Detect which cell encompasses the target text, then output its (x, y) center coordinate. 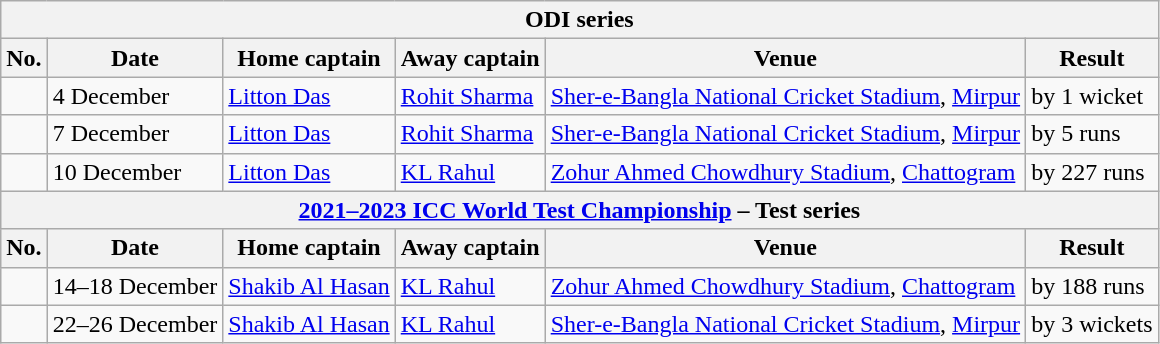
by 1 wicket (1092, 96)
by 3 wickets (1092, 324)
14–18 December (135, 286)
22–26 December (135, 324)
7 December (135, 134)
ODI series (580, 20)
by 227 runs (1092, 172)
by 188 runs (1092, 286)
4 December (135, 96)
by 5 runs (1092, 134)
2021–2023 ICC World Test Championship – Test series (580, 210)
10 December (135, 172)
